Return the (x, y) coordinate for the center point of the cell that contains the specified text.  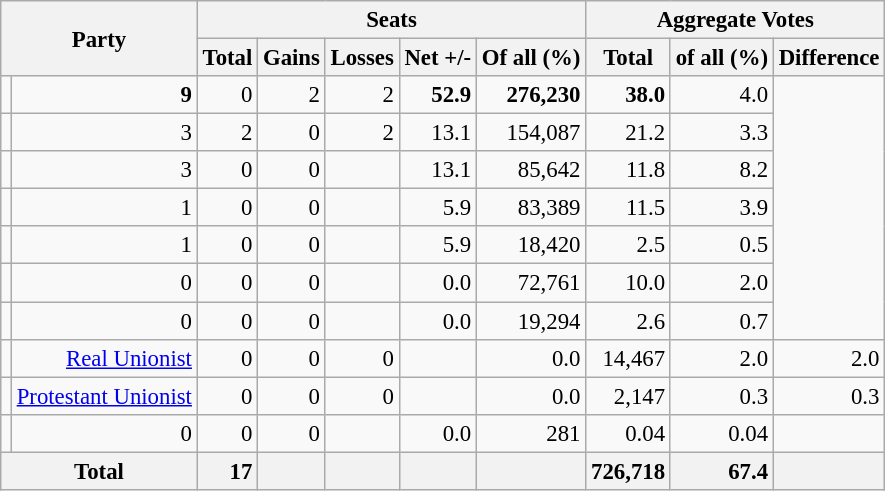
8.2 (722, 170)
726,718 (628, 471)
Losses (362, 58)
Real Unionist (104, 358)
17 (227, 471)
Seats (392, 20)
67.4 (722, 471)
Party (99, 38)
2,147 (628, 396)
2.5 (628, 245)
0.7 (722, 321)
154,087 (530, 133)
18,420 (530, 245)
3.9 (722, 208)
Aggregate Votes (736, 20)
4.0 (722, 95)
Of all (%) (530, 58)
83,389 (530, 208)
Net +/- (438, 58)
0.5 (722, 245)
72,761 (530, 283)
11.5 (628, 208)
52.9 (438, 95)
276,230 (530, 95)
Gains (292, 58)
85,642 (530, 170)
11.8 (628, 170)
2.6 (628, 321)
10.0 (628, 283)
14,467 (628, 358)
of all (%) (722, 58)
21.2 (628, 133)
Protestant Unionist (104, 396)
281 (530, 433)
3.3 (722, 133)
Difference (828, 58)
9 (104, 95)
19,294 (530, 321)
38.0 (628, 95)
